Output the [X, Y] coordinate of the center of the cell containing the given text.  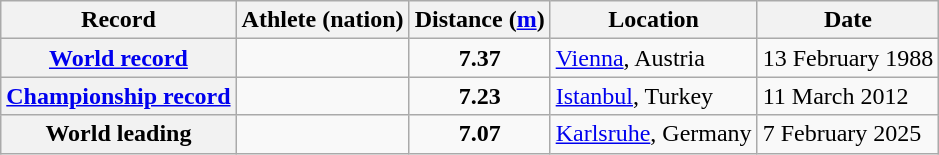
Athlete (nation) [322, 20]
World record [118, 58]
Championship record [118, 96]
Date [848, 20]
7.37 [480, 58]
11 March 2012 [848, 96]
Istanbul, Turkey [654, 96]
Vienna, Austria [654, 58]
Record [118, 20]
World leading [118, 134]
13 February 1988 [848, 58]
7 February 2025 [848, 134]
7.07 [480, 134]
7.23 [480, 96]
Location [654, 20]
Karlsruhe, Germany [654, 134]
Distance (m) [480, 20]
